Return the [x, y] coordinate for the center point of the cell that contains the specified text.  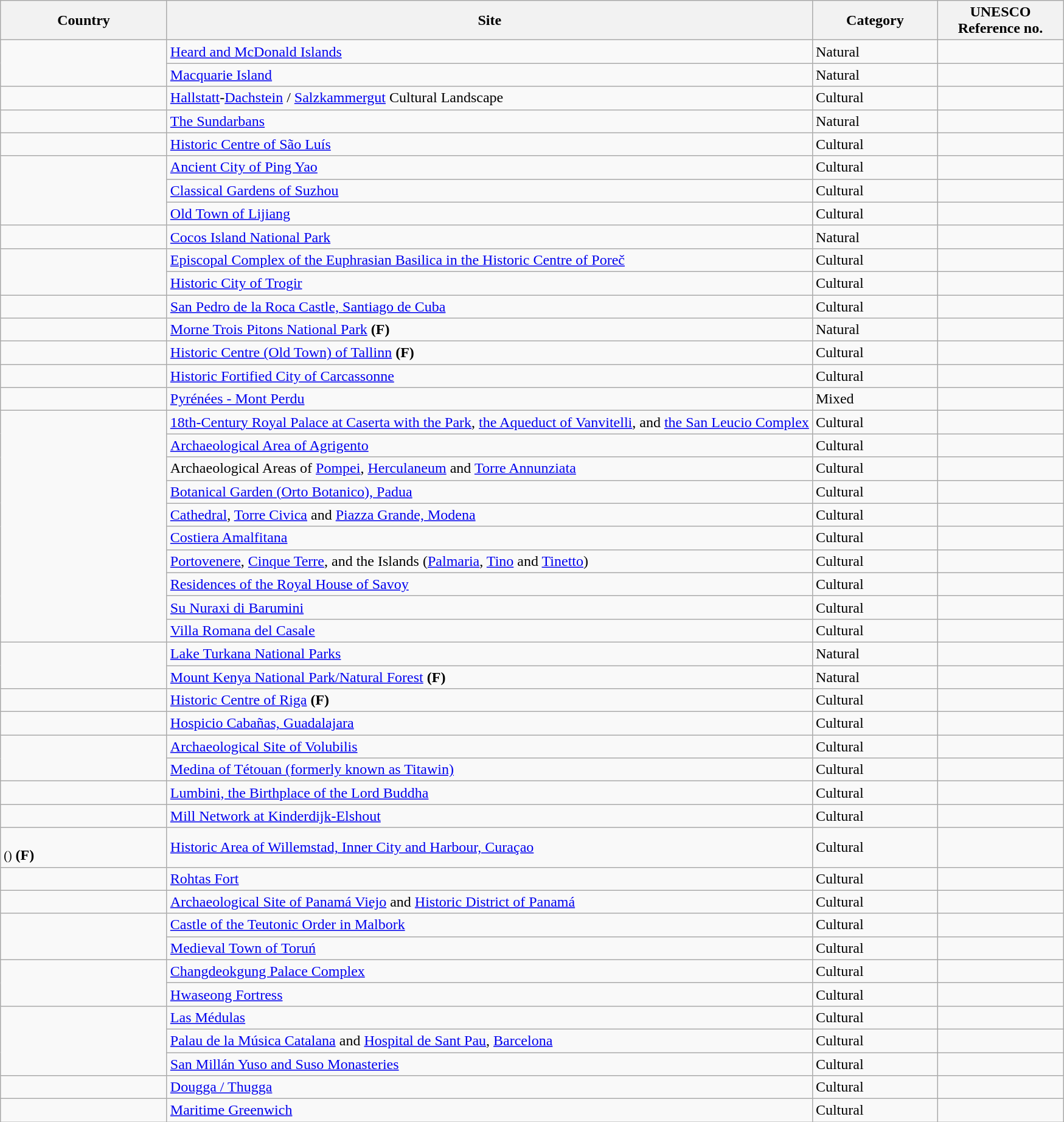
Rohtas Fort [489, 879]
Mount Kenya National Park/Natural Forest (F) [489, 677]
Historic Centre of São Luís [489, 144]
Lumbini, the Birthplace of the Lord Buddha [489, 793]
The Sundarbans [489, 121]
Castle of the Teutonic Order in Malbork [489, 925]
Villa Romana del Casale [489, 630]
Mill Network at Kinderdijk-Elshout [489, 816]
Historic City of Trogir [489, 283]
San Millán Yuso and Suso Monasteries [489, 1064]
Maritime Greenwich [489, 1110]
Category [875, 21]
Archaeological Site of Volubilis [489, 747]
Historic Centre (Old Town) of Tallinn (F) [489, 353]
Mixed [875, 399]
San Pedro de la Roca Castle, Santiago de Cuba [489, 306]
Heard and McDonald Islands [489, 52]
Lake Turkana National Parks [489, 653]
Archaeological Area of Agrigento [489, 445]
Las Médulas [489, 1017]
() (F) [84, 847]
Pyrénées - Mont Perdu [489, 399]
Cathedral, Torre Civica and Piazza Grande, Modena [489, 515]
Hallstatt-Dachstein / Salzkammergut Cultural Landscape [489, 98]
Medieval Town of Toruń [489, 948]
Historic Centre of Riga (F) [489, 700]
Costiera Amalfitana [489, 538]
18th-Century Royal Palace at Caserta with the Park, the Aqueduct of Vanvitelli, and the San Leucio Complex [489, 422]
Country [84, 21]
Morne Trois Pitons National Park (F) [489, 330]
Site [489, 21]
Episcopal Complex of the Euphrasian Basilica in the Historic Centre of Poreč [489, 260]
Old Town of Lijiang [489, 214]
Classical Gardens of Suzhou [489, 190]
Historic Fortified City of Carcassonne [489, 376]
Residences of the Royal House of Savoy [489, 584]
Historic Area of Willemstad, Inner City and Harbour, Curaçao [489, 847]
Botanical Garden (Orto Botanico), Padua [489, 492]
Hospicio Cabañas, Guadalajara [489, 723]
Dougga / Thugga [489, 1087]
Medina of Tétouan (formerly known as Titawin) [489, 770]
Archaeological Areas of Pompei, Herculaneum and Torre Annunziata [489, 469]
Su Nuraxi di Barumini [489, 607]
Ancient City of Ping Yao [489, 167]
Changdeokgung Palace Complex [489, 971]
Cocos Island National Park [489, 237]
Macquarie Island [489, 75]
Palau de la Música Catalana and Hospital de Sant Pau, Barcelona [489, 1040]
Archaeological Site of Panamá Viejo and Historic District of Panamá [489, 902]
Hwaseong Fortress [489, 994]
UNESCO Reference no. [1000, 21]
Portovenere, Cinque Terre, and the Islands (Palmaria, Tino and Tinetto) [489, 561]
